From the cell containing the given text, extract its center point as (x, y) coordinate. 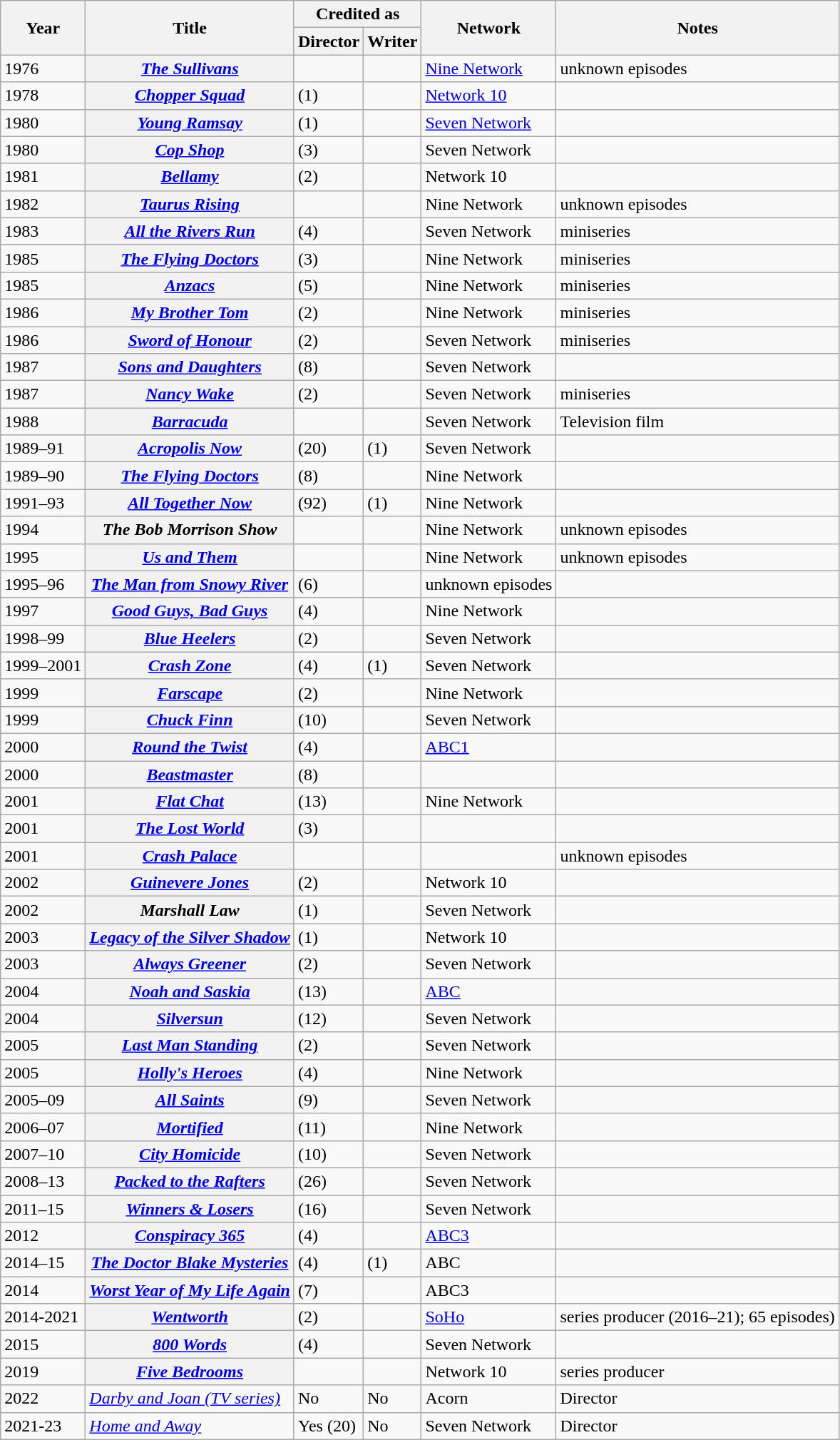
Acropolis Now (190, 449)
2008–13 (43, 1181)
Nancy Wake (190, 394)
Holly's Heroes (190, 1073)
Packed to the Rafters (190, 1181)
Notes (697, 28)
Silversun (190, 1018)
Farscape (190, 693)
2021-23 (43, 1426)
SoHo (489, 1317)
Darby and Joan (TV series) (190, 1399)
2014-2021 (43, 1317)
Sword of Honour (190, 340)
2014 (43, 1290)
2015 (43, 1344)
The Doctor Blake Mysteries (190, 1263)
2007–10 (43, 1154)
1978 (43, 96)
1995 (43, 557)
Worst Year of My Life Again (190, 1290)
Home and Away (190, 1426)
Last Man Standing (190, 1046)
My Brother Tom (190, 312)
Us and Them (190, 557)
Round the Twist (190, 747)
Taurus Rising (190, 204)
Flat Chat (190, 802)
(6) (328, 584)
Network (489, 28)
ABC1 (489, 747)
Television film (697, 422)
Crash Zone (190, 665)
The Bob Morrison Show (190, 530)
All the Rivers Run (190, 231)
1989–91 (43, 449)
Legacy of the Silver Shadow (190, 937)
1988 (43, 422)
(20) (328, 449)
(7) (328, 1290)
1997 (43, 611)
2014–15 (43, 1263)
2022 (43, 1399)
(92) (328, 503)
series producer (2016–21); 65 episodes) (697, 1317)
The Man from Snowy River (190, 584)
1998–99 (43, 638)
Cop Shop (190, 150)
Sons and Daughters (190, 367)
(16) (328, 1209)
2012 (43, 1236)
2011–15 (43, 1209)
Young Ramsay (190, 123)
Beastmaster (190, 774)
1989–90 (43, 476)
series producer (697, 1372)
(5) (328, 285)
Mortified (190, 1127)
(26) (328, 1181)
2005–09 (43, 1100)
Noah and Saskia (190, 991)
Writer (392, 41)
Bellamy (190, 177)
1981 (43, 177)
The Lost World (190, 829)
Conspiracy 365 (190, 1236)
2006–07 (43, 1127)
(11) (328, 1127)
The Sullivans (190, 68)
1983 (43, 231)
Year (43, 28)
Title (190, 28)
Guinevere Jones (190, 883)
Good Guys, Bad Guys (190, 611)
1999–2001 (43, 665)
1982 (43, 204)
Marshall Law (190, 910)
Acorn (489, 1399)
1991–93 (43, 503)
Winners & Losers (190, 1209)
All Together Now (190, 503)
Barracuda (190, 422)
Crash Palace (190, 856)
Credited as (357, 14)
Chuck Finn (190, 720)
Yes (20) (328, 1426)
2019 (43, 1372)
1995–96 (43, 584)
Always Greener (190, 964)
(12) (328, 1018)
Blue Heelers (190, 638)
Anzacs (190, 285)
Chopper Squad (190, 96)
1994 (43, 530)
800 Words (190, 1344)
All Saints (190, 1100)
Five Bedrooms (190, 1372)
(9) (328, 1100)
City Homicide (190, 1154)
Wentworth (190, 1317)
1976 (43, 68)
